Locate the cell with the specified text and output its [X, Y] center coordinate. 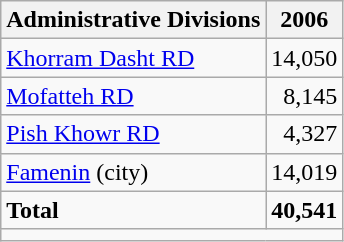
Total [134, 210]
Pish Khowr RD [134, 134]
14,050 [304, 58]
Khorram Dasht RD [134, 58]
4,327 [304, 134]
8,145 [304, 96]
Famenin (city) [134, 172]
14,019 [304, 172]
Mofatteh RD [134, 96]
2006 [304, 20]
Administrative Divisions [134, 20]
40,541 [304, 210]
